Return the [x, y] coordinate for the center point of the cell that contains the specified text.  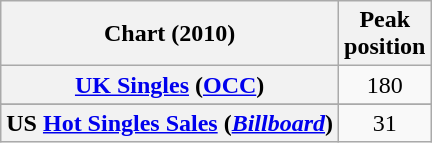
180 [385, 85]
Chart (2010) [170, 34]
US Hot Singles Sales (Billboard) [170, 123]
31 [385, 123]
Peakposition [385, 34]
UK Singles (OCC) [170, 85]
